Detect which cell encompasses the target text, then output its [x, y] center coordinate. 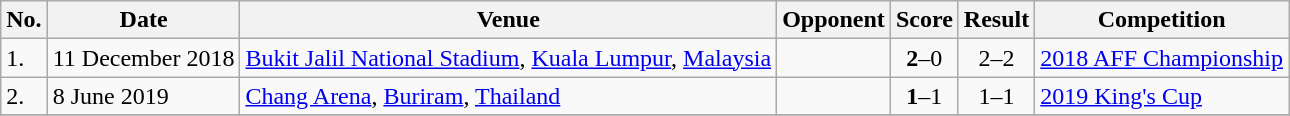
Result [996, 20]
No. [24, 20]
Date [144, 20]
2–0 [924, 58]
8 June 2019 [144, 96]
Venue [508, 20]
2. [24, 96]
11 December 2018 [144, 58]
Competition [1162, 20]
Chang Arena, Buriram, Thailand [508, 96]
2–2 [996, 58]
2018 AFF Championship [1162, 58]
Score [924, 20]
Opponent [834, 20]
Bukit Jalil National Stadium, Kuala Lumpur, Malaysia [508, 58]
2019 King's Cup [1162, 96]
1. [24, 58]
